Provide the (x, y) coordinate of the cell's center where the given text is located.  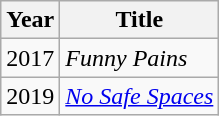
2019 (30, 96)
2017 (30, 58)
Funny Pains (140, 58)
Year (30, 20)
No Safe Spaces (140, 96)
Title (140, 20)
